From the cell containing the given text, extract its center point as (x, y) coordinate. 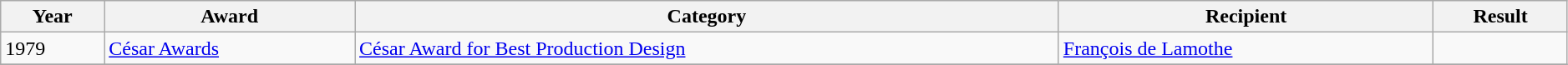
Award (230, 17)
Category (707, 17)
1979 (53, 48)
Year (53, 17)
Result (1500, 17)
François de Lamothe (1246, 48)
César Award for Best Production Design (707, 48)
César Awards (230, 48)
Recipient (1246, 17)
